Search for the cell housing the specified text and yield its (x, y) center coordinate. 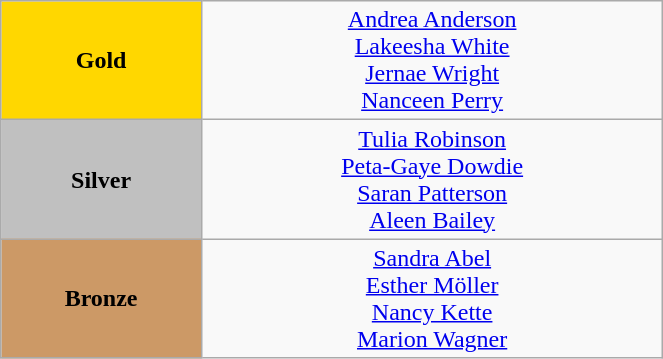
Tulia RobinsonPeta-Gaye DowdieSaran PattersonAleen Bailey (432, 180)
Andrea AndersonLakeesha WhiteJernae WrightNanceen Perry (432, 60)
Bronze (102, 298)
Gold (102, 60)
Sandra AbelEsther MöllerNancy KetteMarion Wagner (432, 298)
Silver (102, 180)
